From the cell containing the given text, extract its center point as [X, Y] coordinate. 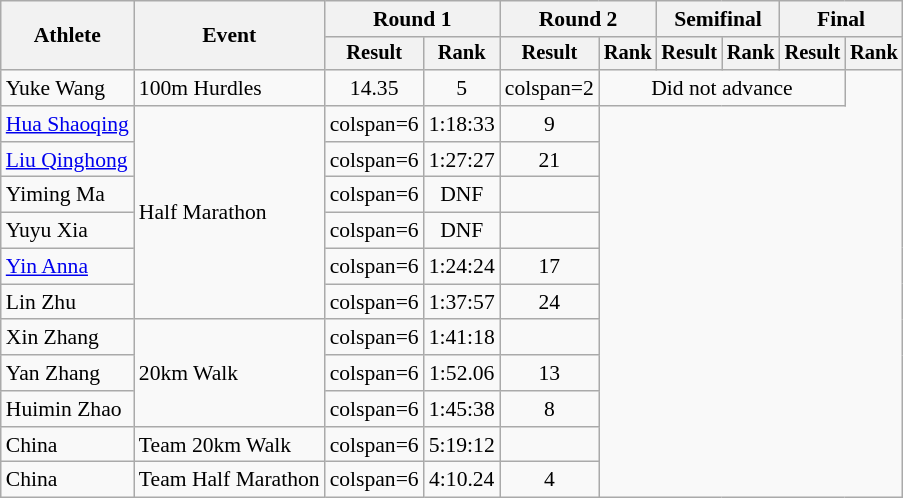
Did not advance [722, 88]
1:18:33 [462, 124]
4 [550, 480]
1:24:24 [462, 267]
Semifinal [718, 19]
1:37:57 [462, 302]
Team Half Marathon [230, 480]
21 [550, 160]
24 [550, 302]
Lin Zhu [68, 302]
9 [550, 124]
Yan Zhang [68, 373]
Yin Anna [68, 267]
1:27:27 [462, 160]
Yiming Ma [68, 195]
Team 20km Walk [230, 445]
Xin Zhang [68, 338]
1:45:38 [462, 409]
Yuyu Xia [68, 231]
Half Marathon [230, 213]
4:10.24 [462, 480]
100m Hurdles [230, 88]
Athlete [68, 36]
colspan=2 [550, 88]
Round 2 [578, 19]
5:19:12 [462, 445]
5 [462, 88]
Final [842, 19]
14.35 [374, 88]
20km Walk [230, 374]
1:52.06 [462, 373]
8 [550, 409]
13 [550, 373]
Hua Shaoqing [68, 124]
Liu Qinghong [68, 160]
17 [550, 267]
1:41:18 [462, 338]
Event [230, 36]
Huimin Zhao [68, 409]
Yuke Wang [68, 88]
Round 1 [412, 19]
